Determine the (x, y) coordinate at the center of the cell enclosing the given text.  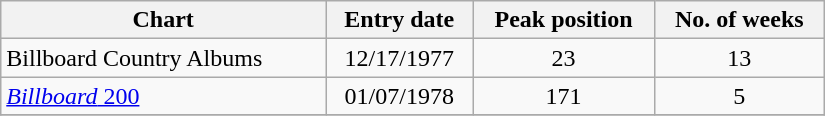
5 (739, 96)
Peak position (564, 20)
No. of weeks (739, 20)
01/07/1978 (400, 96)
Billboard 200 (164, 96)
171 (564, 96)
Entry date (400, 20)
Chart (164, 20)
23 (564, 58)
12/17/1977 (400, 58)
Billboard Country Albums (164, 58)
13 (739, 58)
